Return (X, Y) of the center of cell containing provided text 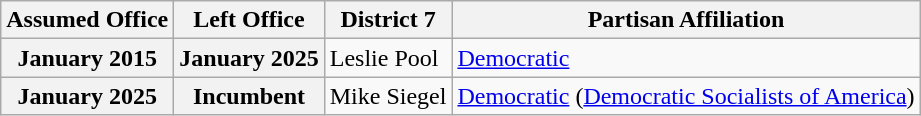
Leslie Pool (388, 58)
Partisan Affiliation (686, 20)
Assumed Office (88, 20)
Incumbent (249, 96)
Mike Siegel (388, 96)
District 7 (388, 20)
January 2015 (88, 58)
Democratic (686, 58)
Democratic (Democratic Socialists of America) (686, 96)
Left Office (249, 20)
